Find where the given text appears and provide that cell's center as [x, y] coordinate. 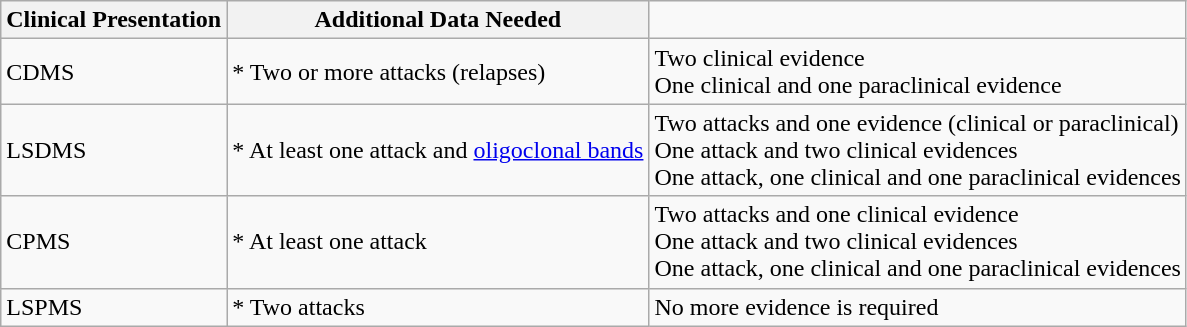
* At least one attack [438, 242]
* At least one attack and oligoclonal bands [438, 150]
* Two or more attacks (relapses) [438, 72]
LSDMS [114, 150]
* Two attacks [438, 307]
No more evidence is required [918, 307]
Two attacks and one evidence (clinical or paraclinical)One attack and two clinical evidencesOne attack, one clinical and one paraclinical evidences [918, 150]
CPMS [114, 242]
Additional Data Needed [438, 20]
LSPMS [114, 307]
Two attacks and one clinical evidenceOne attack and two clinical evidencesOne attack, one clinical and one paraclinical evidences [918, 242]
Clinical Presentation [114, 20]
CDMS [114, 72]
Two clinical evidence One clinical and one paraclinical evidence [918, 72]
